Find where the given text appears and provide that cell's center as (x, y) coordinate. 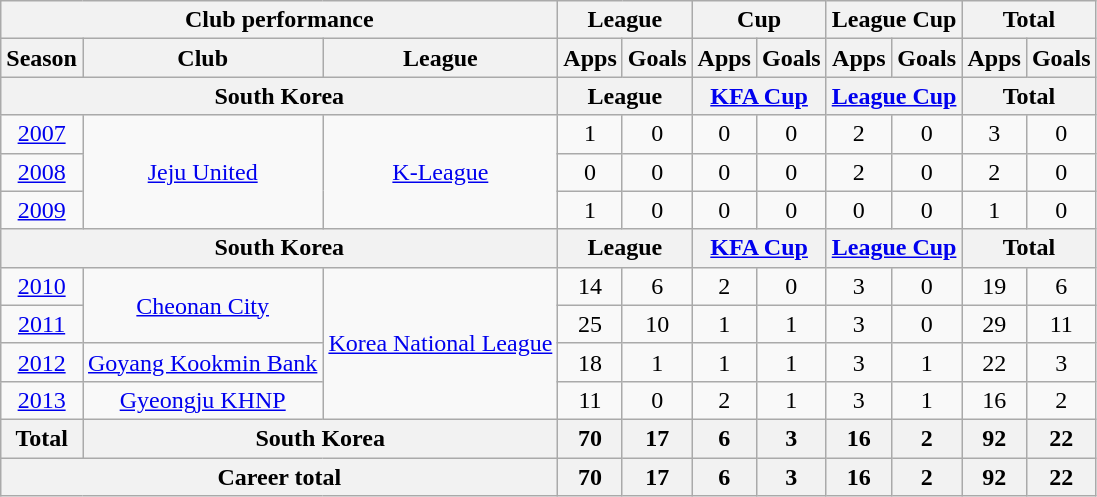
2011 (42, 324)
Korea National League (440, 343)
Jeju United (202, 172)
2009 (42, 210)
14 (590, 286)
Career total (280, 477)
2008 (42, 172)
2007 (42, 134)
Cup (759, 20)
18 (590, 362)
Club performance (280, 20)
2012 (42, 362)
2013 (42, 400)
Cheonan City (202, 305)
K-League (440, 172)
10 (657, 324)
Goyang Kookmin Bank (202, 362)
Club (202, 58)
25 (590, 324)
29 (994, 324)
19 (994, 286)
Season (42, 58)
Gyeongju KHNP (202, 400)
2010 (42, 286)
